Locate the cell with the specified text and output its (x, y) center coordinate. 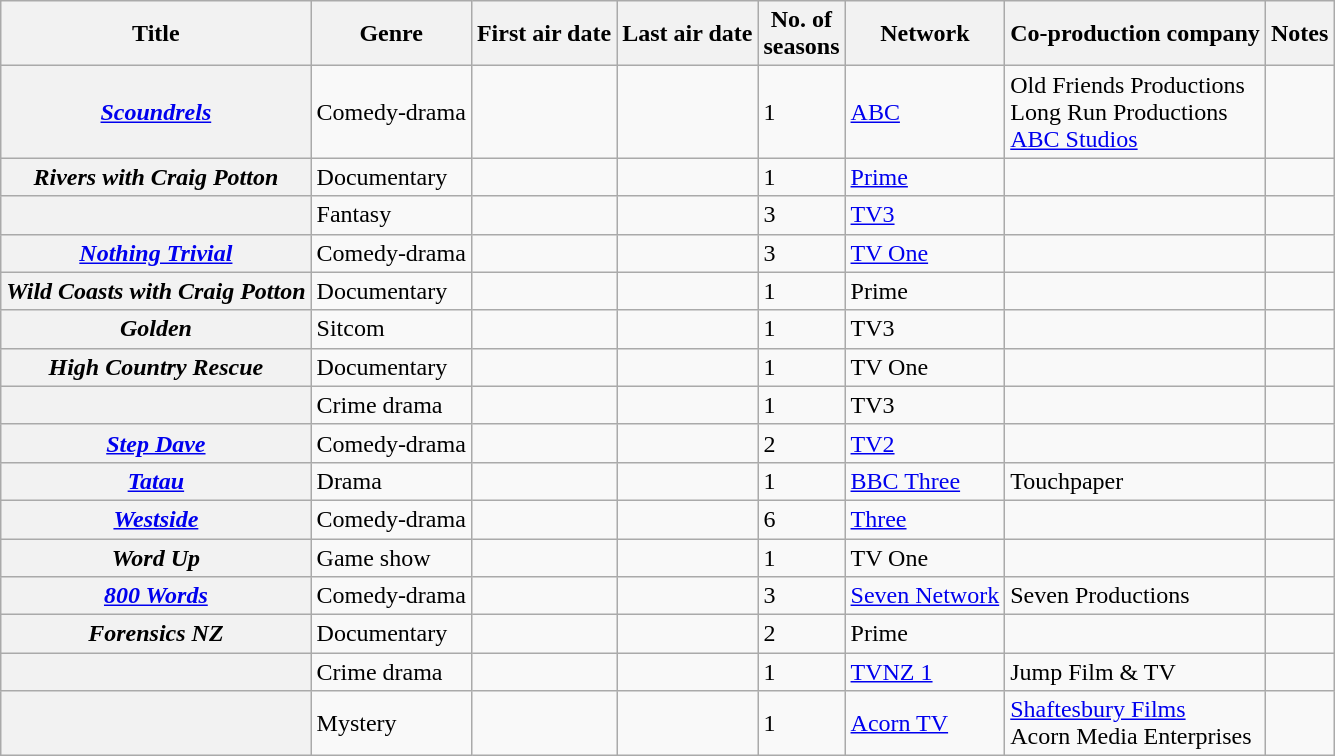
ABC (925, 112)
Title (156, 34)
Game show (391, 557)
Acorn TV (925, 724)
First air date (544, 34)
TV2 (925, 443)
Touchpaper (1136, 481)
Golden (156, 329)
6 (802, 519)
Shaftesbury FilmsAcorn Media Enterprises (1136, 724)
Co-production company (1136, 34)
Seven Network (925, 596)
Wild Coasts with Craig Potton (156, 291)
800 Words (156, 596)
Word Up (156, 557)
Sitcom (391, 329)
Scoundrels (156, 112)
Seven Productions (1136, 596)
Mystery (391, 724)
BBC Three (925, 481)
Westside (156, 519)
Network (925, 34)
Tatau (156, 481)
Forensics NZ (156, 634)
Genre (391, 34)
Old Friends ProductionsLong Run ProductionsABC Studios (1136, 112)
Step Dave (156, 443)
TVNZ 1 (925, 672)
Fantasy (391, 215)
Notes (1299, 34)
No. ofseasons (802, 34)
Three (925, 519)
Jump Film & TV (1136, 672)
High Country Rescue (156, 367)
Rivers with Craig Potton (156, 177)
Nothing Trivial (156, 253)
Drama (391, 481)
Last air date (688, 34)
